Locate the cell with the specified text and output its [x, y] center coordinate. 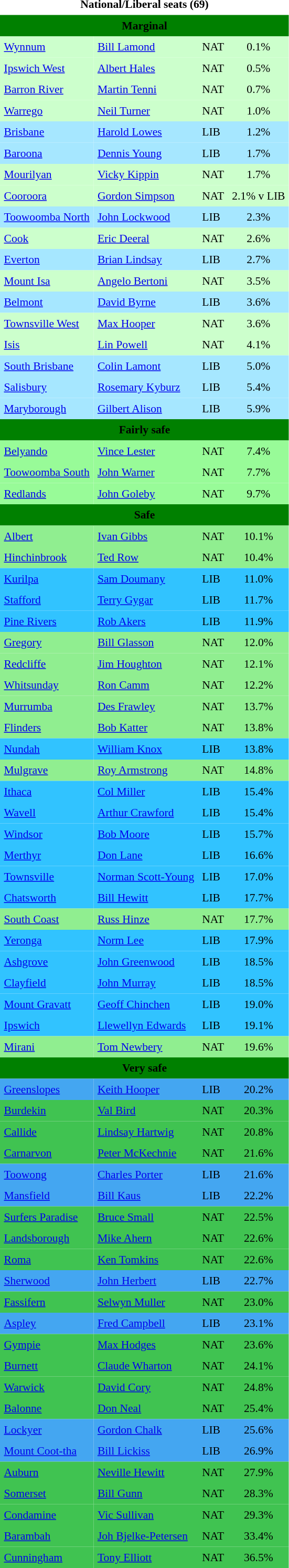
Norman Scott-Young [146, 876]
5.0% [259, 366]
Ron Camm [146, 685]
Hinchinbrook [47, 557]
7.7% [259, 472]
Salisbury [47, 387]
Selwyn Muller [146, 1302]
Terry Gygar [146, 600]
11.0% [259, 578]
19.6% [259, 1046]
Claude Wharton [146, 1366]
Neville Hewitt [146, 1472]
1.0% [259, 110]
Roy Armstrong [146, 770]
17.0% [259, 876]
Albert [47, 536]
25.4% [259, 1408]
23.1% [259, 1323]
South Brisbane [47, 366]
20.3% [259, 1110]
Gilbert Alison [146, 408]
Gregory [47, 642]
11.7% [259, 600]
Bob Katter [146, 728]
Llewellyn Edwards [146, 1025]
Harold Lowes [146, 132]
15.7% [259, 834]
2.3% [259, 217]
Mike Ahern [146, 1238]
John Goleby [146, 493]
Gympie [47, 1344]
11.9% [259, 621]
Lockyer [47, 1429]
Rosemary Kyburz [146, 387]
Lin Powell [146, 345]
Fassifern [47, 1302]
Ithaca [47, 791]
Chatsworth [47, 898]
25.6% [259, 1429]
Tom Newbery [146, 1046]
22.7% [259, 1281]
Fred Campbell [146, 1323]
Ted Row [146, 557]
Arthur Crawford [146, 813]
Belyando [47, 451]
Geoff Chinchen [146, 1004]
33.4% [259, 1536]
Mount Coot-tha [47, 1451]
2.6% [259, 238]
Brian Lindsay [146, 259]
Roma [47, 1259]
Sherwood [47, 1281]
Surfers Paradise [47, 1217]
Toowoomba North [47, 217]
Max Hodges [146, 1344]
29.3% [259, 1514]
Nundah [47, 749]
Norm Lee [146, 940]
3.5% [259, 281]
Mirani [47, 1046]
36.5% [259, 1557]
Rob Akers [146, 621]
Toowong [47, 1174]
Everton [47, 259]
Bill Gunn [146, 1493]
Gordon Simpson [146, 195]
28.3% [259, 1493]
John Murray [146, 983]
Maryborough [47, 408]
Isis [47, 345]
Albert Hales [146, 68]
10.1% [259, 536]
Auburn [47, 1472]
Max Hooper [146, 323]
Charles Porter [146, 1174]
26.9% [259, 1451]
Bill Lickiss [146, 1451]
23.6% [259, 1344]
Barambah [47, 1536]
Vicky Kippin [146, 174]
Ivan Gibbs [146, 536]
17.9% [259, 940]
20.8% [259, 1131]
16.6% [259, 855]
Pine Rivers [47, 621]
0.7% [259, 89]
Joh Bjelke-Petersen [146, 1536]
Bob Moore [146, 834]
Jim Houghton [146, 663]
24.1% [259, 1366]
Bill Kaus [146, 1196]
Townsville [47, 876]
13.7% [259, 706]
Belmont [47, 302]
David Cory [146, 1387]
Gordon Chalk [146, 1429]
Yeronga [47, 940]
Barron River [47, 89]
Toowoomba South [47, 472]
Baroona [47, 153]
Redlands [47, 493]
Neil Turner [146, 110]
2.1% v LIB [259, 195]
Peter McKechnie [146, 1153]
5.9% [259, 408]
1.2% [259, 132]
Mulgrave [47, 770]
12.2% [259, 685]
Aspley [47, 1323]
Warrego [47, 110]
12.1% [259, 663]
Condamine [47, 1514]
Cook [47, 238]
Don Lane [146, 855]
Des Frawley [146, 706]
Wavell [47, 813]
South Coast [47, 919]
Mourilyan [47, 174]
Very safe [145, 1068]
Redcliffe [47, 663]
Bruce Small [146, 1217]
19.1% [259, 1025]
Wynnum [47, 47]
7.4% [259, 451]
Col Miller [146, 791]
Cunningham [47, 1557]
22.5% [259, 1217]
Val Bird [146, 1110]
Tony Elliott [146, 1557]
5.4% [259, 387]
Vince Lester [146, 451]
Flinders [47, 728]
Ken Tomkins [146, 1259]
Kurilpa [47, 578]
Safe [145, 515]
Ipswich West [47, 68]
John Greenwood [146, 961]
4.1% [259, 345]
Dennis Young [146, 153]
Bill Hewitt [146, 898]
David Byrne [146, 302]
Greenslopes [47, 1089]
Carnarvon [47, 1153]
20.2% [259, 1089]
14.8% [259, 770]
Colin Lamont [146, 366]
Warwick [47, 1387]
Russ Hinze [146, 919]
Vic Sullivan [146, 1514]
Landsborough [47, 1238]
Martin Tenni [146, 89]
Lindsay Hartwig [146, 1131]
Mount Gravatt [47, 1004]
Murrumba [47, 706]
Fairly safe [145, 430]
Bill Glasson [146, 642]
Eric Deeral [146, 238]
John Herbert [146, 1281]
Stafford [47, 600]
19.0% [259, 1004]
Burdekin [47, 1110]
2.7% [259, 259]
10.4% [259, 557]
Ipswich [47, 1025]
Callide [47, 1131]
Bill Lamond [146, 47]
Clayfield [47, 983]
Angelo Bertoni [146, 281]
9.7% [259, 493]
Cooroora [47, 195]
24.8% [259, 1387]
0.5% [259, 68]
William Knox [146, 749]
Don Neal [146, 1408]
Mount Isa [47, 281]
23.0% [259, 1302]
Somerset [47, 1493]
Ashgrove [47, 961]
27.9% [259, 1472]
John Warner [146, 472]
12.0% [259, 642]
Brisbane [47, 132]
Townsville West [47, 323]
Keith Hooper [146, 1089]
22.2% [259, 1196]
Windsor [47, 834]
Balonne [47, 1408]
0.1% [259, 47]
Burnett [47, 1366]
Whitsunday [47, 685]
Marginal [145, 25]
Sam Doumany [146, 578]
Merthyr [47, 855]
Mansfield [47, 1196]
John Lockwood [146, 217]
